Detect which cell encompasses the target text, then output its [x, y] center coordinate. 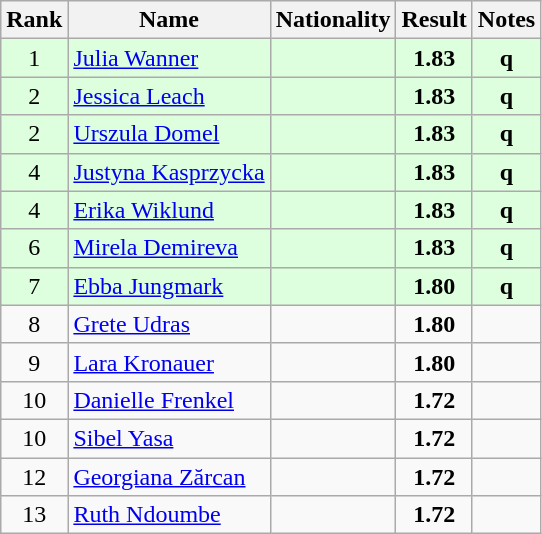
Notes [506, 20]
6 [34, 248]
Georgiana Zărcan [169, 477]
Urszula Domel [169, 134]
Justyna Kasprzycka [169, 172]
12 [34, 477]
Ruth Ndoumbe [169, 515]
9 [34, 362]
Julia Wanner [169, 58]
Nationality [333, 20]
Grete Udras [169, 324]
Name [169, 20]
Result [434, 20]
8 [34, 324]
Rank [34, 20]
Ebba Jungmark [169, 286]
Erika Wiklund [169, 210]
Mirela Demireva [169, 248]
Danielle Frenkel [169, 400]
1 [34, 58]
13 [34, 515]
Jessica Leach [169, 96]
7 [34, 286]
Lara Kronauer [169, 362]
Sibel Yasa [169, 438]
